Search for the cell housing the specified text and yield its (X, Y) center coordinate. 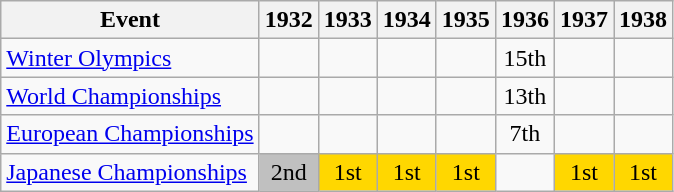
World Championships (130, 96)
2nd (288, 172)
1934 (406, 20)
15th (524, 58)
1933 (348, 20)
Winter Olympics (130, 58)
Japanese Championships (130, 172)
7th (524, 134)
13th (524, 96)
1937 (584, 20)
Event (130, 20)
1935 (466, 20)
1932 (288, 20)
European Championships (130, 134)
1936 (524, 20)
1938 (644, 20)
